Determine the [x, y] coordinate at the center of the cell enclosing the given text.  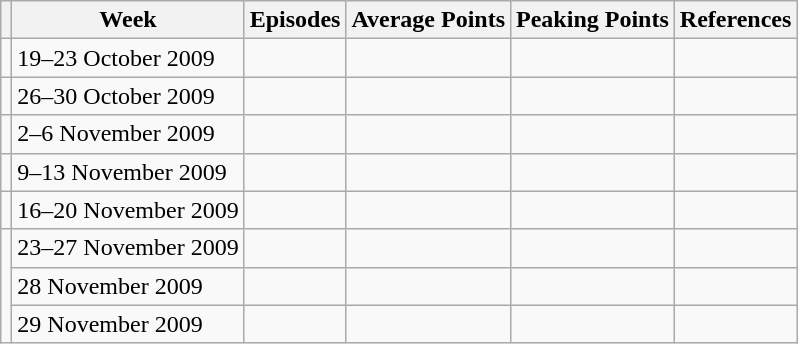
2–6 November 2009 [128, 134]
9–13 November 2009 [128, 172]
23–27 November 2009 [128, 248]
Episodes [295, 20]
16–20 November 2009 [128, 210]
Peaking Points [593, 20]
26–30 October 2009 [128, 96]
19–23 October 2009 [128, 58]
29 November 2009 [128, 324]
References [736, 20]
Week [128, 20]
Average Points [428, 20]
28 November 2009 [128, 286]
